Return the [x, y] coordinate for the center point of the cell that contains the specified text.  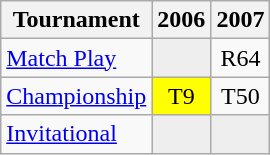
Tournament [76, 20]
Championship [76, 96]
Match Play [76, 58]
T50 [240, 96]
T9 [182, 96]
Invitational [76, 134]
2006 [182, 20]
R64 [240, 58]
2007 [240, 20]
